Locate the cell with the specified text and output its (x, y) center coordinate. 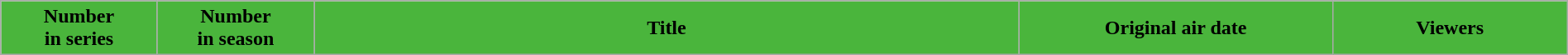
Title (667, 28)
Original air date (1176, 28)
Numberin series (79, 28)
Viewers (1450, 28)
Numberin season (235, 28)
